Identify which cell holds the provided text, then report its [x, y] central coordinate. 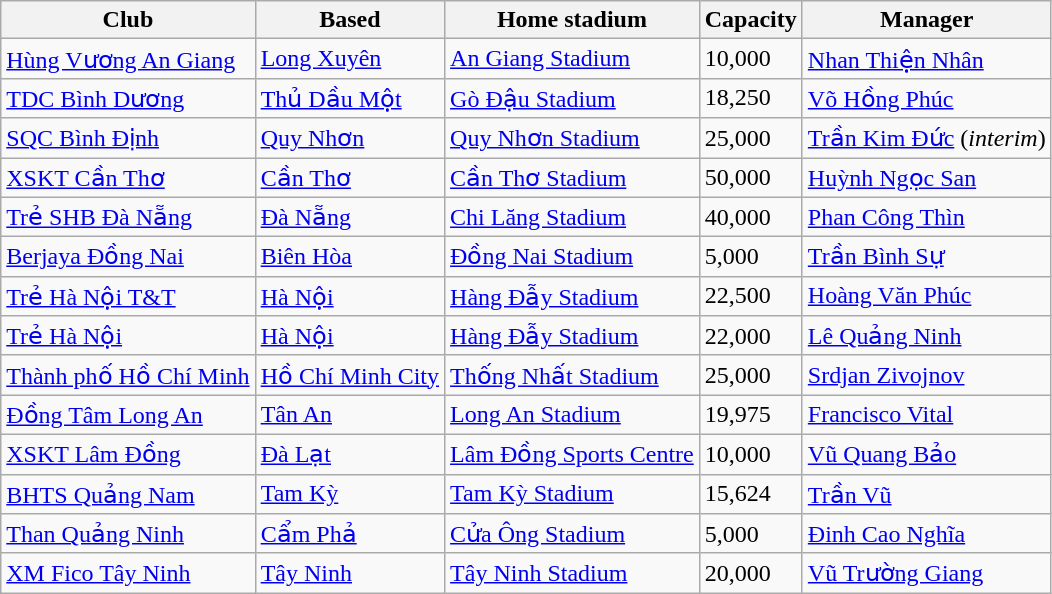
Hoàng Văn Phúc [926, 296]
15,624 [750, 494]
Berjaya Đồng Nai [128, 257]
Thành phố Hồ Chí Minh [128, 375]
Võ Hồng Phúc [926, 98]
50,000 [750, 178]
Cần Thơ Stadium [572, 178]
Trần Vũ [926, 494]
Đồng Tâm Long An [128, 415]
Biên Hòa [350, 257]
Cửa Ông Stadium [572, 534]
TDC Bình Dương [128, 98]
XSKT Lâm Đồng [128, 454]
Trẻ SHB Đà Nẵng [128, 217]
Huỳnh Ngọc San [926, 178]
Long Xuyên [350, 59]
Tây Ninh [350, 573]
Capacity [750, 20]
Quy Nhơn [350, 138]
Trẻ Hà Nội [128, 336]
Phan Công Thìn [926, 217]
Nhan Thiện Nhân [926, 59]
20,000 [750, 573]
Based [350, 20]
40,000 [750, 217]
Trần Kim Đức (interim) [926, 138]
XSKT Cần Thơ [128, 178]
Chi Lăng Stadium [572, 217]
Vũ Quang Bảo [926, 454]
Srdjan Zivojnov [926, 375]
Cẩm Phả [350, 534]
Hùng Vương An Giang [128, 59]
Lê Quảng Ninh [926, 336]
Đồng Nai Stadium [572, 257]
Tam Kỳ Stadium [572, 494]
Đinh Cao Nghĩa [926, 534]
Gò Đậu Stadium [572, 98]
22,500 [750, 296]
Manager [926, 20]
Trẻ Hà Nội T&T [128, 296]
Đà Lạt [350, 454]
Cần Thơ [350, 178]
BHTS Quảng Nam [128, 494]
An Giang Stadium [572, 59]
Trần Bình Sự [926, 257]
Home stadium [572, 20]
Hồ Chí Minh City [350, 375]
Đà Nẵng [350, 217]
Club [128, 20]
Tây Ninh Stadium [572, 573]
18,250 [750, 98]
Vũ Trường Giang [926, 573]
Tam Kỳ [350, 494]
SQC Bình Định [128, 138]
Francisco Vital [926, 415]
Thủ Dầu Một [350, 98]
22,000 [750, 336]
Thống Nhất Stadium [572, 375]
Quy Nhơn Stadium [572, 138]
Tân An [350, 415]
Long An Stadium [572, 415]
19,975 [750, 415]
Than Quảng Ninh [128, 534]
XM Fico Tây Ninh [128, 573]
Lâm Đồng Sports Centre [572, 454]
